Search for the cell housing the specified text and yield its [X, Y] center coordinate. 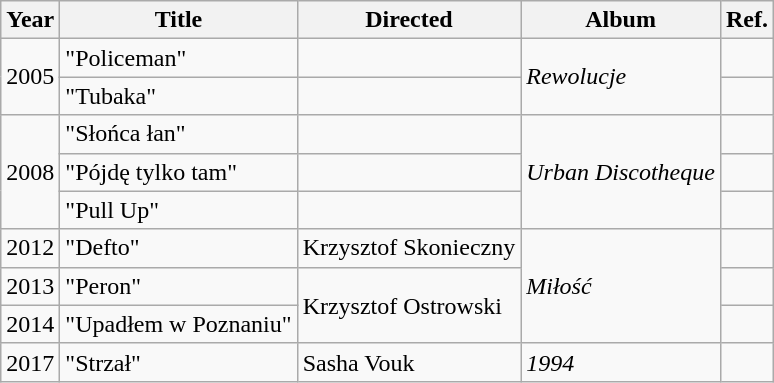
"Słońca łan" [178, 134]
"Tubaka" [178, 96]
Rewolucje [621, 77]
2008 [30, 172]
Directed [409, 20]
Urban Discotheque [621, 172]
"Pull Up" [178, 210]
"Upadłem w Poznaniu" [178, 324]
2012 [30, 248]
"Defto" [178, 248]
"Peron" [178, 286]
Album [621, 20]
Miłość [621, 286]
Year [30, 20]
Krzysztof Ostrowski [409, 305]
Ref. [746, 20]
"Strzał" [178, 362]
2017 [30, 362]
Sasha Vouk [409, 362]
Title [178, 20]
"Policeman" [178, 58]
2014 [30, 324]
Krzysztof Skonieczny [409, 248]
1994 [621, 362]
"Pójdę tylko tam" [178, 172]
2013 [30, 286]
2005 [30, 77]
